Find where the given text appears and provide that cell's center as (x, y) coordinate. 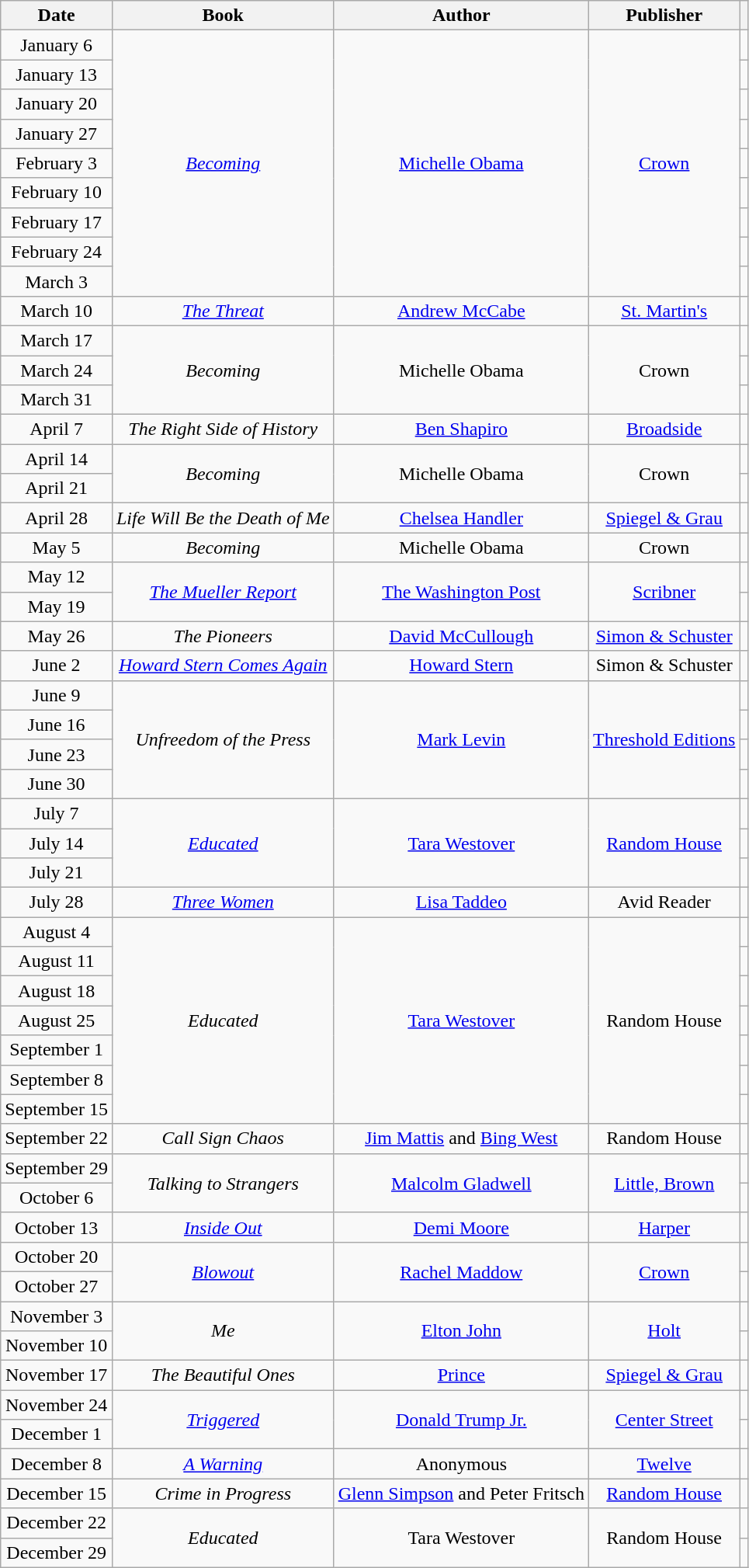
August 4 (57, 932)
May 5 (57, 548)
November 10 (57, 1346)
Triggered (223, 1420)
Demi Moore (461, 1227)
December 1 (57, 1434)
Talking to Strangers (223, 1183)
November 24 (57, 1405)
February 17 (57, 222)
August 18 (57, 991)
March 31 (57, 400)
Holt (664, 1331)
September 29 (57, 1168)
September 15 (57, 1109)
December 15 (57, 1493)
Broadside (664, 429)
April 14 (57, 459)
Twelve (664, 1464)
July 28 (57, 902)
January 20 (57, 104)
The Mueller Report (223, 592)
Prince (461, 1375)
December 22 (57, 1523)
Harper (664, 1227)
January 13 (57, 75)
April 21 (57, 488)
Chelsea Handler (461, 518)
December 8 (57, 1464)
Three Women (223, 902)
Life Will Be the Death of Me (223, 518)
February 24 (57, 252)
March 17 (57, 340)
July 7 (57, 813)
Malcolm Gladwell (461, 1183)
September 1 (57, 1050)
David McCullough (461, 636)
Glenn Simpson and Peter Fritsch (461, 1493)
Unfreedom of the Press (223, 739)
Call Sign Chaos (223, 1139)
October 20 (57, 1257)
The Pioneers (223, 636)
Jim Mattis and Bing West (461, 1139)
Me (223, 1331)
May 12 (57, 577)
March 24 (57, 370)
October 13 (57, 1227)
June 2 (57, 666)
Publisher (664, 16)
May 19 (57, 607)
January 6 (57, 45)
Andrew McCabe (461, 311)
Howard Stern (461, 666)
Lisa Taddeo (461, 902)
September 8 (57, 1080)
February 3 (57, 163)
October 27 (57, 1286)
February 10 (57, 193)
Howard Stern Comes Again (223, 666)
Donald Trump Jr. (461, 1420)
March 3 (57, 281)
January 27 (57, 134)
Rachel Maddow (461, 1271)
May 26 (57, 636)
August 25 (57, 1020)
December 29 (57, 1552)
Little, Brown (664, 1183)
Crime in Progress (223, 1493)
Author (461, 16)
June 9 (57, 695)
Avid Reader (664, 902)
November 3 (57, 1316)
Mark Levin (461, 739)
March 10 (57, 311)
June 23 (57, 754)
July 21 (57, 873)
St. Martin's (664, 311)
Anonymous (461, 1464)
October 6 (57, 1198)
Date (57, 16)
Book (223, 16)
The Washington Post (461, 592)
Threshold Editions (664, 739)
November 17 (57, 1375)
Ben Shapiro (461, 429)
April 7 (57, 429)
June 16 (57, 725)
The Threat (223, 311)
September 22 (57, 1139)
Blowout (223, 1271)
Center Street (664, 1420)
Inside Out (223, 1227)
Scribner (664, 592)
A Warning (223, 1464)
June 30 (57, 784)
April 28 (57, 518)
July 14 (57, 843)
Elton John (461, 1331)
The Beautiful Ones (223, 1375)
The Right Side of History (223, 429)
August 11 (57, 961)
